Locate the cell with the specified text and output its (x, y) center coordinate. 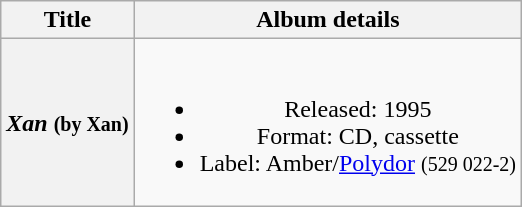
Released: 1995Format: CD, cassetteLabel: Amber/Polydor (529 022-2) (328, 122)
Album details (328, 20)
Xan (by Xan) (68, 122)
Title (68, 20)
